Identify which cell holds the provided text, then report its (X, Y) central coordinate. 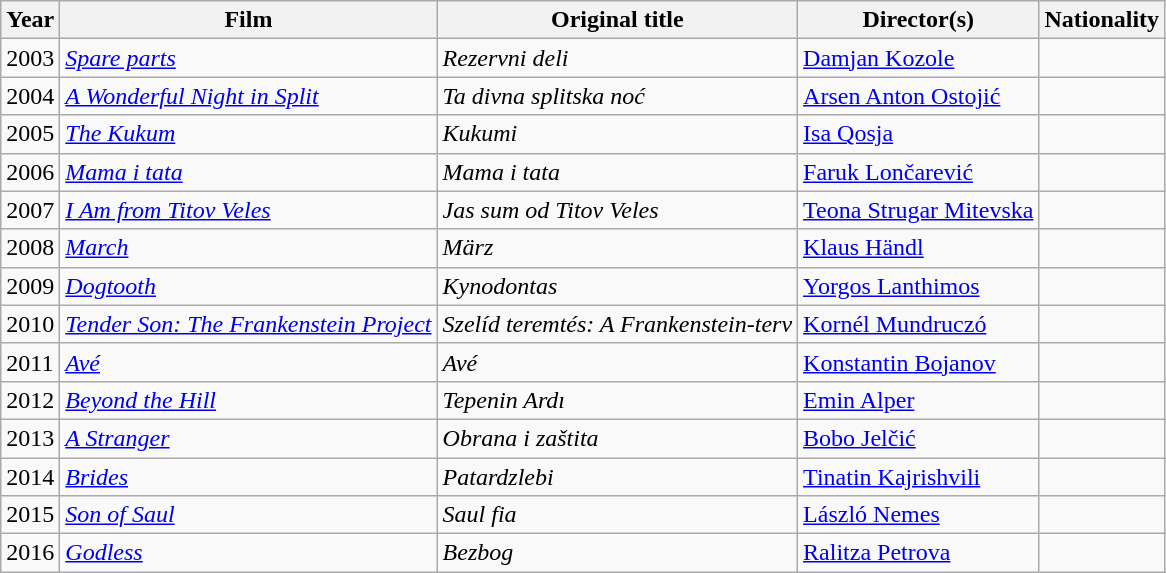
2013 (30, 438)
Saul fia (618, 515)
Kynodontas (618, 286)
Ta divna splitska noć (618, 96)
2004 (30, 96)
Tepenin Ardı (618, 400)
Original title (618, 20)
Konstantin Bojanov (918, 362)
Teona Strugar Mitevska (918, 210)
2016 (30, 553)
Spare parts (248, 58)
Son of Saul (248, 515)
Isa Qosja (918, 134)
2005 (30, 134)
Film (248, 20)
2011 (30, 362)
I Am from Titov Veles (248, 210)
Jas sum od Titov Veles (618, 210)
Emin Alper (918, 400)
2012 (30, 400)
Dogtooth (248, 286)
László Nemes (918, 515)
2014 (30, 477)
Obrana i zaštita (618, 438)
Brides (248, 477)
Patardzlebi (618, 477)
Tinatin Kajrishvili (918, 477)
A Wonderful Night in Split (248, 96)
Tender Son: The Frankenstein Project (248, 324)
2008 (30, 248)
2003 (30, 58)
2007 (30, 210)
Faruk Lončarević (918, 172)
Bobo Jelčić (918, 438)
2009 (30, 286)
März (618, 248)
Yorgos Lanthimos (918, 286)
Damjan Kozole (918, 58)
Year (30, 20)
Kornél Mundruczó (918, 324)
Bezbog (618, 553)
The Kukum (248, 134)
Arsen Anton Ostojić (918, 96)
March (248, 248)
Beyond the Hill (248, 400)
Rezervni deli (618, 58)
Kukumi (618, 134)
A Stranger (248, 438)
Director(s) (918, 20)
2015 (30, 515)
Klaus Händl (918, 248)
2010 (30, 324)
Ralitza Petrova (918, 553)
Nationality (1102, 20)
Godless (248, 553)
2006 (30, 172)
Szelíd teremtés: A Frankenstein-terv (618, 324)
